Find where the given text appears and provide that cell's center as (X, Y) coordinate. 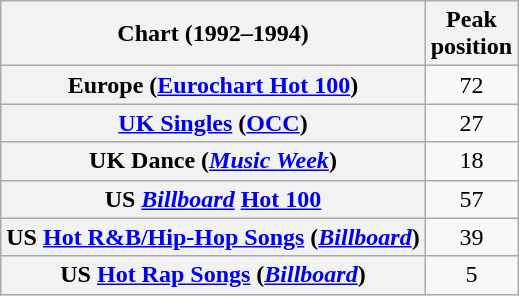
US Billboard Hot 100 (213, 199)
39 (471, 237)
Europe (Eurochart Hot 100) (213, 85)
27 (471, 123)
UK Singles (OCC) (213, 123)
5 (471, 275)
57 (471, 199)
US Hot R&B/Hip-Hop Songs (Billboard) (213, 237)
Peakposition (471, 34)
18 (471, 161)
US Hot Rap Songs (Billboard) (213, 275)
Chart (1992–1994) (213, 34)
UK Dance (Music Week) (213, 161)
72 (471, 85)
